Scan for the cell matching the given text and deliver its [X, Y] coordinate at center. 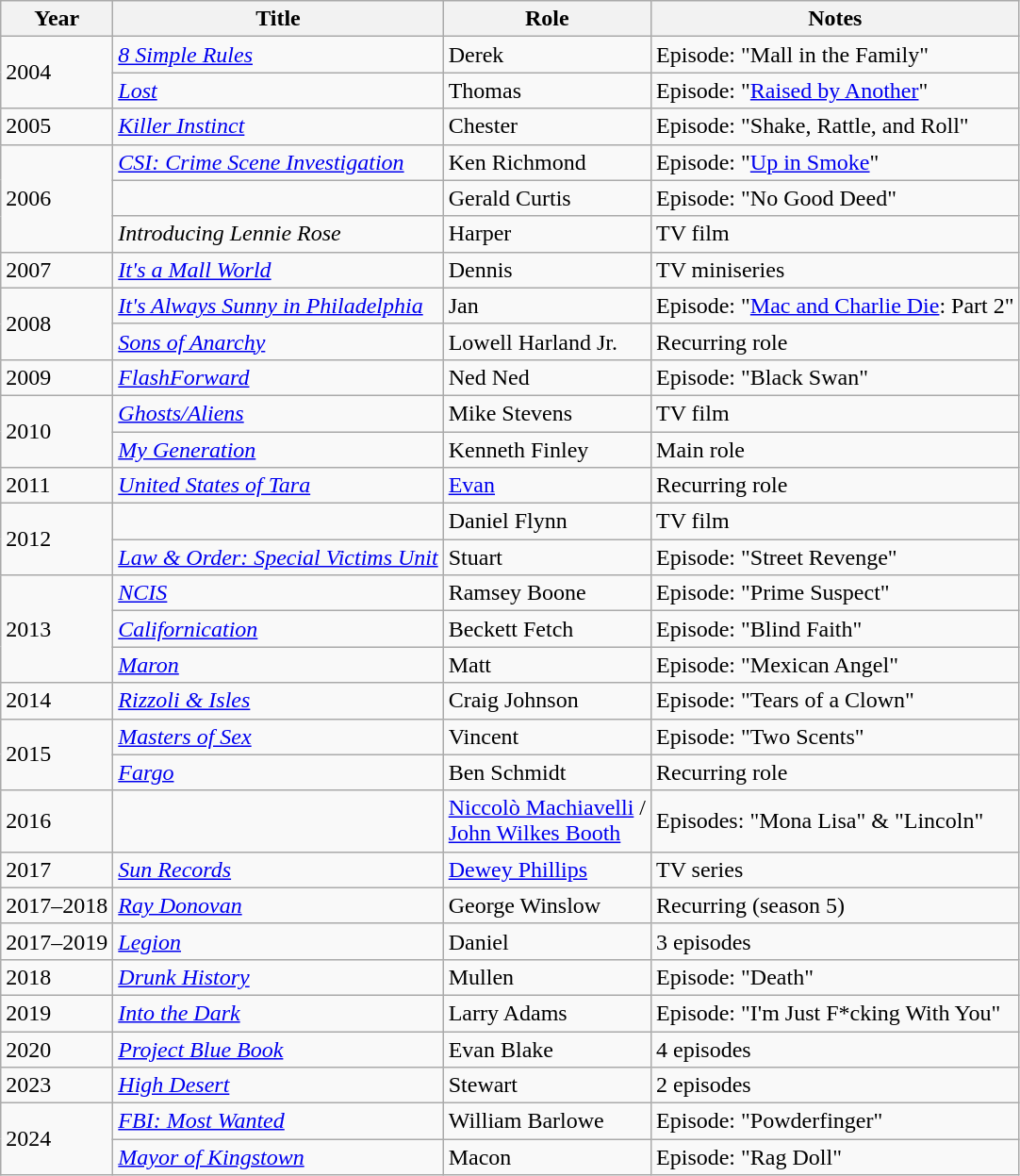
Maron [278, 665]
Rizzoli & Isles [278, 701]
Title [278, 19]
8 Simple Rules [278, 55]
TV series [835, 870]
Thomas [547, 91]
Killer Instinct [278, 126]
Matt [547, 665]
It's a Mall World [278, 270]
Evan [547, 486]
2010 [57, 431]
2013 [57, 629]
Ben Schmidt [547, 772]
Derek [547, 55]
Kenneth Finley [547, 450]
Craig Johnson [547, 701]
Episode: "Street Revenge" [835, 557]
Evan Blake [547, 1050]
2007 [57, 270]
Fargo [278, 772]
2023 [57, 1085]
Role [547, 19]
NCIS [278, 593]
Californication [278, 629]
Ghosts/Aliens [278, 413]
2014 [57, 701]
Mayor of Kingstown [278, 1157]
FlashForward [278, 377]
Episode: "I'm Just F*cking With You" [835, 1013]
Ken Richmond [547, 162]
Dewey Phillips [547, 870]
2006 [57, 198]
Mullen [547, 977]
Year [57, 19]
Episode: "Raised by Another" [835, 91]
2017 [57, 870]
2016 [57, 820]
My Generation [278, 450]
Daniel Flynn [547, 522]
George Winslow [547, 905]
Beckett Fetch [547, 629]
Lowell Harland Jr. [547, 341]
Macon [547, 1157]
Jan [547, 306]
Episode: "Black Swan" [835, 377]
Episode: "Up in Smoke" [835, 162]
Ned Ned [547, 377]
Ramsey Boone [547, 593]
Drunk History [278, 977]
Law & Order: Special Victims Unit [278, 557]
2017–2018 [57, 905]
Episode: "Two Scents" [835, 737]
Episode: "Mall in the Family" [835, 55]
Harper [547, 234]
Episode: "Tears of a Clown" [835, 701]
Introducing Lennie Rose [278, 234]
Daniel [547, 941]
2009 [57, 377]
Chester [547, 126]
CSI: Crime Scene Investigation [278, 162]
Episode: "No Good Deed" [835, 198]
Episode: "Mac and Charlie Die: Part 2" [835, 306]
Project Blue Book [278, 1050]
Episode: "Mexican Angel" [835, 665]
Larry Adams [547, 1013]
Mike Stevens [547, 413]
2011 [57, 486]
Notes [835, 19]
2018 [57, 977]
Ray Donovan [278, 905]
Niccolò Machiavelli /John Wilkes Booth [547, 820]
2 episodes [835, 1085]
FBI: Most Wanted [278, 1121]
High Desert [278, 1085]
2017–2019 [57, 941]
Sun Records [278, 870]
Lost [278, 91]
2012 [57, 539]
2024 [57, 1139]
2015 [57, 754]
Stuart [547, 557]
Stewart [547, 1085]
4 episodes [835, 1050]
Masters of Sex [278, 737]
Episode: "Rag Doll" [835, 1157]
Recurring (season 5) [835, 905]
Episodes: "Mona Lisa" & "Lincoln" [835, 820]
2004 [57, 73]
3 episodes [835, 941]
Into the Dark [278, 1013]
Episode: "Death" [835, 977]
Dennis [547, 270]
United States of Tara [278, 486]
2005 [57, 126]
TV miniseries [835, 270]
2019 [57, 1013]
Episode: "Prime Suspect" [835, 593]
2020 [57, 1050]
Main role [835, 450]
Sons of Anarchy [278, 341]
Episode: "Powderfinger" [835, 1121]
William Barlowe [547, 1121]
2008 [57, 323]
Legion [278, 941]
Gerald Curtis [547, 198]
Vincent [547, 737]
Episode: "Shake, Rattle, and Roll" [835, 126]
Episode: "Blind Faith" [835, 629]
It's Always Sunny in Philadelphia [278, 306]
